Detect which cell encompasses the target text, then output its (x, y) center coordinate. 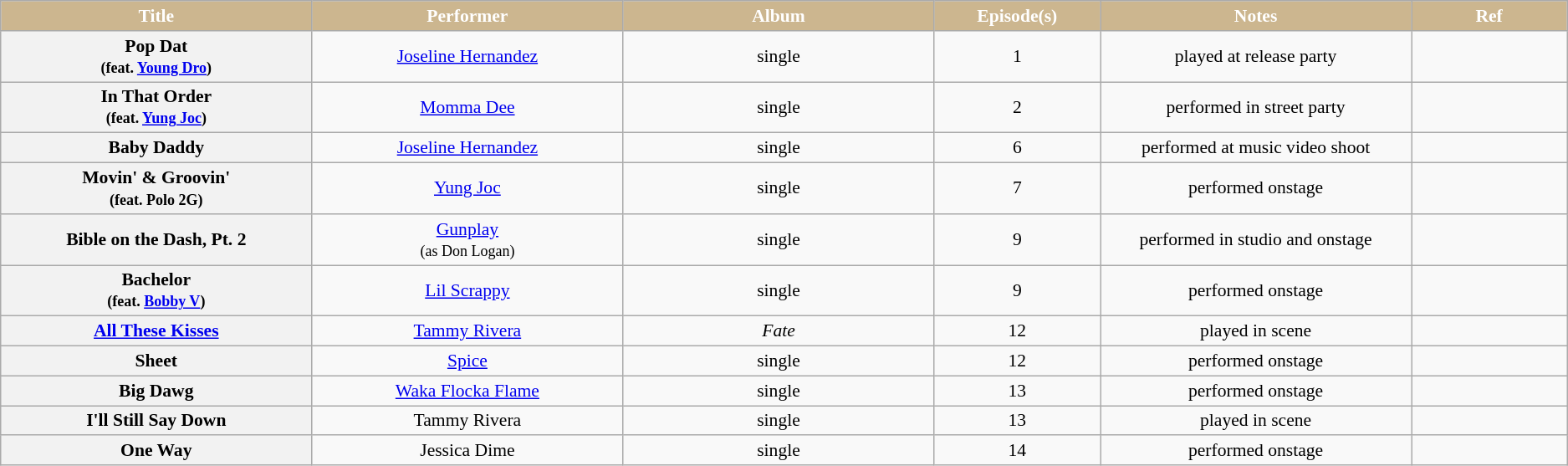
Fate (779, 331)
Spice (467, 361)
Jessica Dime (467, 451)
All These Kisses (156, 331)
In That Order (feat. Yung Joc) (156, 107)
Title (156, 16)
1 (1017, 57)
Lil Scrappy (467, 291)
performed in street party (1256, 107)
Yung Joc (467, 189)
Notes (1256, 16)
Momma Dee (467, 107)
Movin' & Groovin' (feat. Polo 2G) (156, 189)
Waka Flocka Flame (467, 391)
14 (1017, 451)
Baby Daddy (156, 148)
I'll Still Say Down (156, 421)
played at release party (1256, 57)
Album (779, 16)
Episode(s) (1017, 16)
7 (1017, 189)
Sheet (156, 361)
Performer (467, 16)
2 (1017, 107)
Big Dawg (156, 391)
Gunplay (as Don Logan) (467, 239)
6 (1017, 148)
Bachelor (feat. Bobby V) (156, 291)
Bible on the Dash, Pt. 2 (156, 239)
performed at music video shoot (1256, 148)
performed in studio and onstage (1256, 239)
Pop Dat (feat. Young Dro) (156, 57)
Ref (1489, 16)
One Way (156, 451)
